Scan for the cell matching the given text and deliver its [X, Y] coordinate at center. 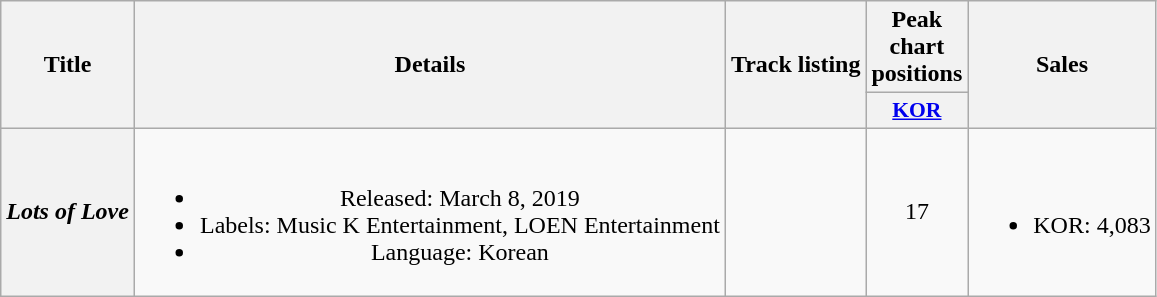
KOR: 4,083 [1062, 212]
17 [917, 212]
Details [430, 65]
Peak chart positions [917, 47]
Track listing [796, 65]
Sales [1062, 65]
KOR [917, 111]
Title [68, 65]
Lots of Love [68, 212]
Released: March 8, 2019Labels: Music K Entertainment, LOEN EntertainmentLanguage: Korean [430, 212]
